Extract the (X, Y) coordinate from the center of the cell holding the provided text.  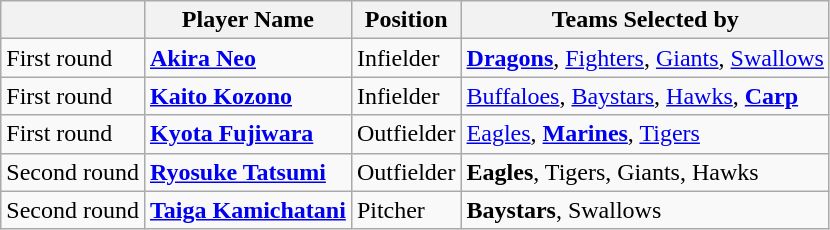
Kyota Fujiwara (248, 134)
Buffaloes, Baystars, Hawks, Carp (645, 96)
Position (406, 20)
Teams Selected by (645, 20)
Eagles, Tigers, Giants, Hawks (645, 172)
Player Name (248, 20)
Ryosuke Tatsumi (248, 172)
Kaito Kozono (248, 96)
Taiga Kamichatani (248, 210)
Dragons, Fighters, Giants, Swallows (645, 58)
Eagles, Marines, Tigers (645, 134)
Pitcher (406, 210)
Akira Neo (248, 58)
Baystars, Swallows (645, 210)
